Pinpoint the cell where the given text exists, returning its [X, Y] midpoint coordinate. 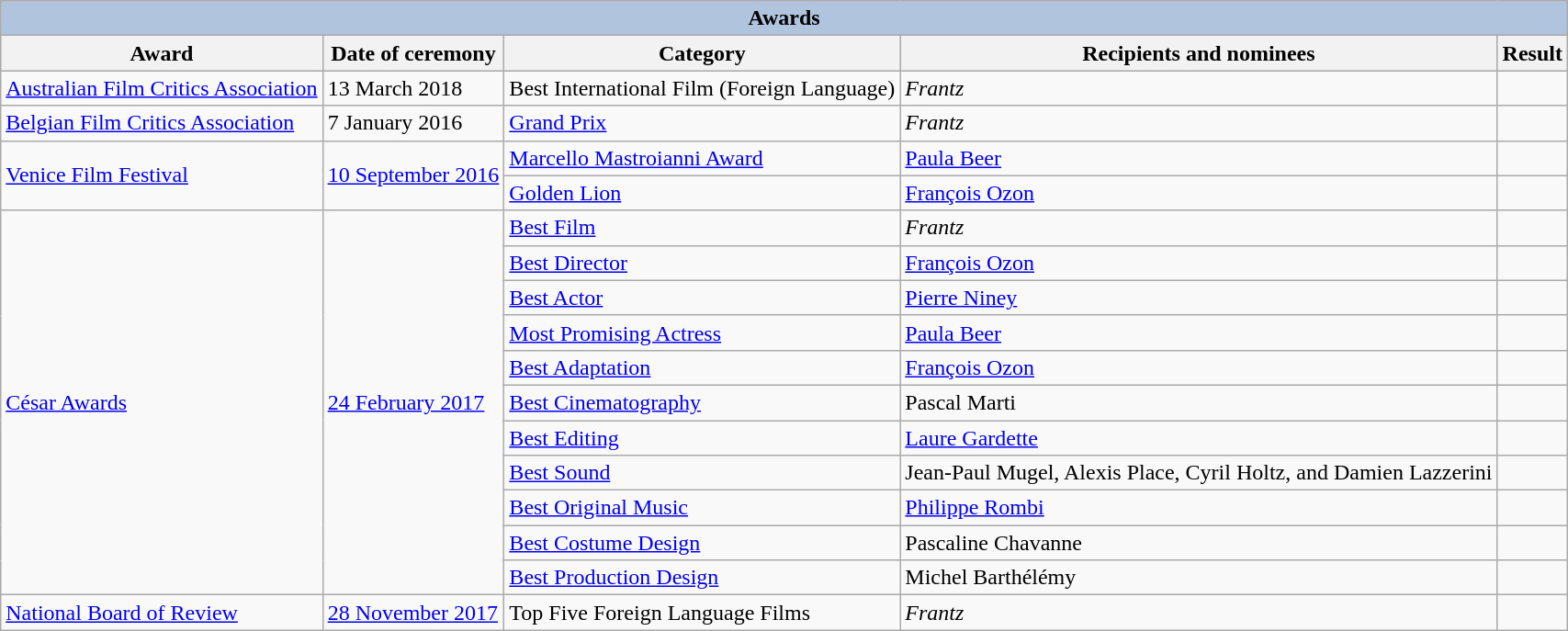
Recipients and nominees [1199, 53]
Grand Prix [702, 123]
7 January 2016 [413, 123]
Best Sound [702, 473]
Belgian Film Critics Association [162, 123]
National Board of Review [162, 613]
Best Adaptation [702, 367]
Awards [784, 18]
Michel Barthélémy [1199, 578]
Best Actor [702, 298]
13 March 2018 [413, 88]
Jean-Paul Mugel, Alexis Place, Cyril Holtz, and Damien Lazzerini [1199, 473]
Best Director [702, 263]
Most Promising Actress [702, 332]
Best Costume Design [702, 543]
24 February 2017 [413, 402]
Top Five Foreign Language Films [702, 613]
Best Cinematography [702, 402]
10 September 2016 [413, 175]
Best Production Design [702, 578]
Pascal Marti [1199, 402]
Best Editing [702, 438]
Australian Film Critics Association [162, 88]
Category [702, 53]
28 November 2017 [413, 613]
Result [1532, 53]
Philippe Rombi [1199, 508]
César Awards [162, 402]
Date of ceremony [413, 53]
Award [162, 53]
Marcello Mastroianni Award [702, 158]
Laure Gardette [1199, 438]
Venice Film Festival [162, 175]
Golden Lion [702, 193]
Pierre Niney [1199, 298]
Best Original Music [702, 508]
Pascaline Chavanne [1199, 543]
Best International Film (Foreign Language) [702, 88]
Best Film [702, 228]
